Detect which cell encompasses the target text, then output its (X, Y) center coordinate. 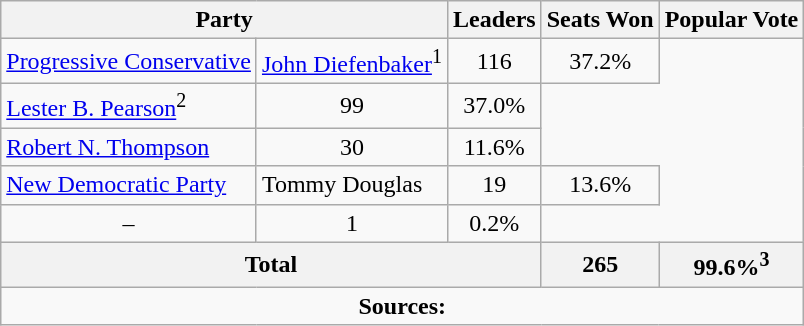
Seats Won (600, 20)
30 (352, 147)
37.2% (600, 62)
Popular Vote (732, 20)
1 (352, 223)
Progressive Conservative (129, 62)
11.6% (494, 147)
New Democratic Party (129, 185)
Robert N. Thompson (129, 147)
116 (494, 62)
John Diefenbaker1 (352, 62)
13.6% (600, 185)
19 (494, 185)
Leaders (494, 20)
37.0% (494, 106)
Lester B. Pearson2 (129, 106)
99 (352, 106)
Sources: (402, 306)
Party (224, 20)
0.2% (494, 223)
– (129, 223)
Total (271, 264)
265 (600, 264)
99.6%3 (732, 264)
Tommy Douglas (352, 185)
